Locate the cell with the specified text and output its [X, Y] center coordinate. 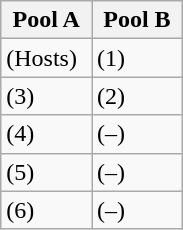
(2) [138, 96]
(5) [46, 172]
(1) [138, 58]
Pool A [46, 20]
Pool B [138, 20]
(Hosts) [46, 58]
(3) [46, 96]
(4) [46, 134]
(6) [46, 210]
